Return the [x, y] coordinate for the center point of the cell that contains the specified text.  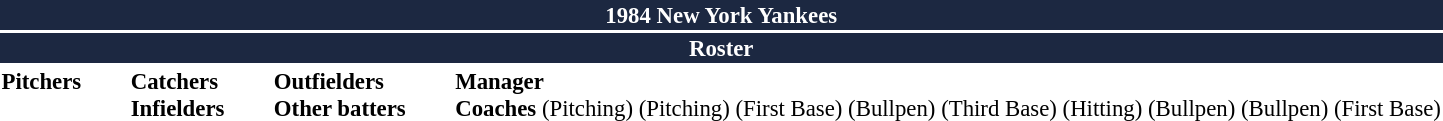
1984 New York Yankees [721, 15]
Roster [721, 48]
